Capture the cell that displays the provided text and extract its [x, y] central coordinate. 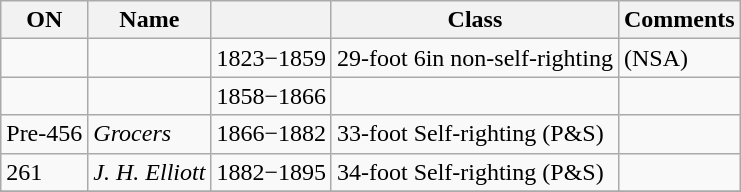
(NSA) [679, 58]
Comments [679, 20]
ON [44, 20]
33-foot Self-righting (P&S) [474, 134]
34-foot Self-righting (P&S) [474, 172]
1823−1859 [272, 58]
1866−1882 [272, 134]
29-foot 6in non-self-righting [474, 58]
1882−1895 [272, 172]
Grocers [150, 134]
1858−1866 [272, 96]
Class [474, 20]
261 [44, 172]
Pre-456 [44, 134]
Name [150, 20]
J. H. Elliott [150, 172]
